Return (x, y) of the center of cell containing provided text 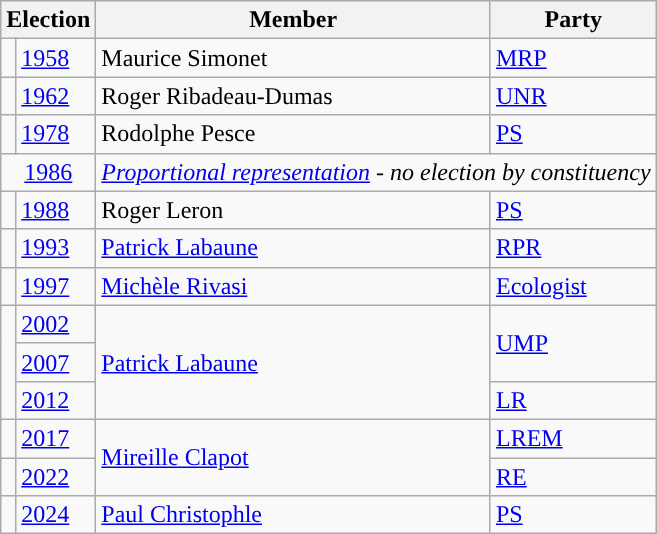
2024 (56, 515)
1978 (56, 134)
1988 (56, 210)
Election (48, 20)
LREM (573, 438)
UNR (573, 96)
2022 (56, 477)
LR (573, 400)
RE (573, 477)
Ecologist (573, 286)
1958 (56, 58)
RPR (573, 248)
1986 (48, 172)
2002 (56, 324)
Paul Christophle (294, 515)
2017 (56, 438)
2007 (56, 362)
1962 (56, 96)
Michèle Rivasi (294, 286)
Proportional representation - no election by constituency (376, 172)
Member (294, 20)
Maurice Simonet (294, 58)
Roger Leron (294, 210)
UMP (573, 343)
Rodolphe Pesce (294, 134)
Party (573, 20)
Roger Ribadeau-Dumas (294, 96)
1993 (56, 248)
1997 (56, 286)
2012 (56, 400)
Mireille Clapot (294, 457)
MRP (573, 58)
